Extract the [x, y] coordinate from the center of the cell holding the provided text.  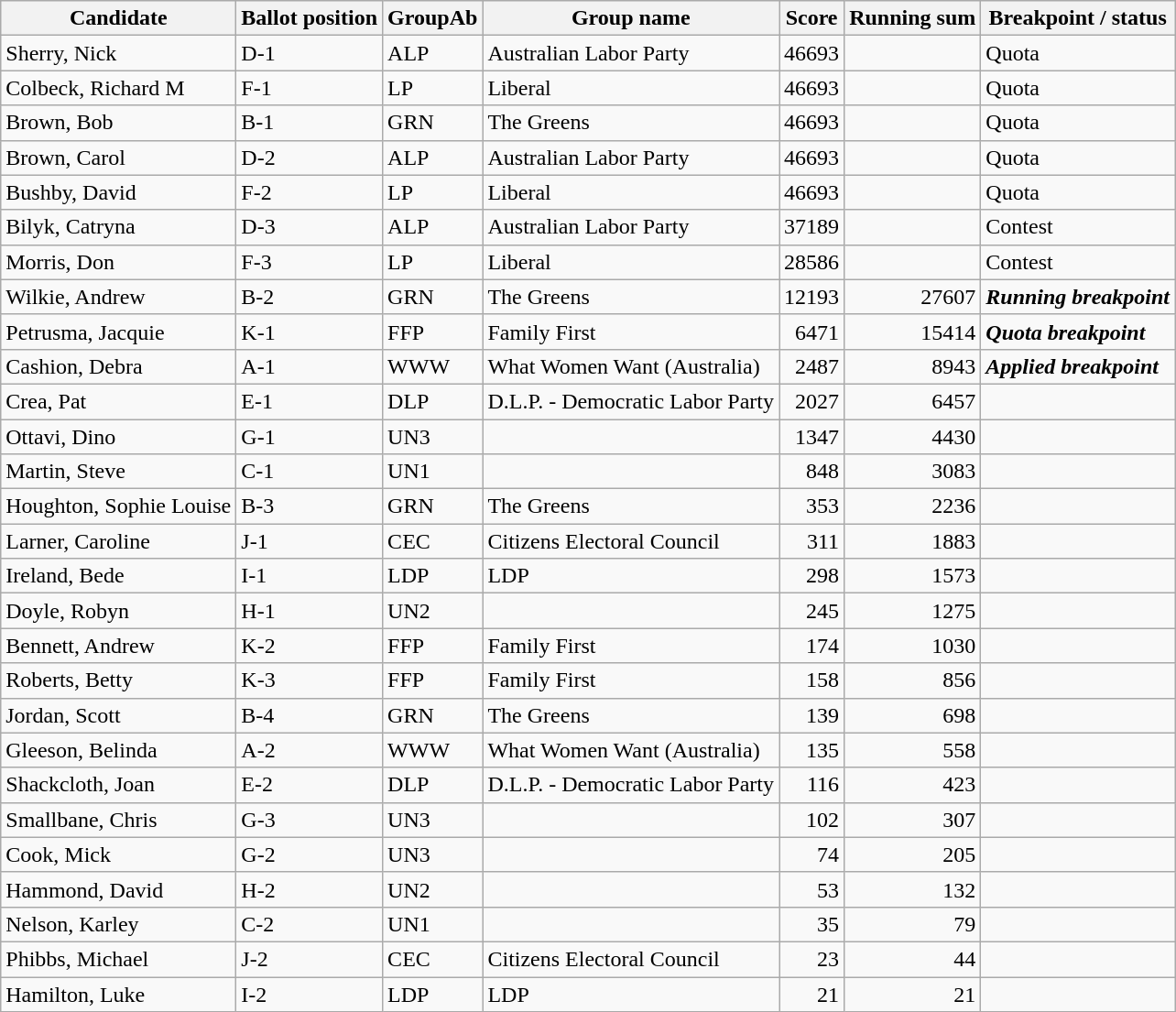
B-3 [310, 506]
Roberts, Betty [119, 680]
4430 [912, 437]
23 [811, 959]
K-2 [310, 646]
B-4 [310, 715]
I-2 [310, 994]
1573 [912, 576]
C-2 [310, 924]
3083 [912, 472]
J-2 [310, 959]
Bushby, David [119, 192]
Smallbane, Chris [119, 820]
Larner, Caroline [119, 541]
12193 [811, 297]
848 [811, 472]
856 [912, 680]
139 [811, 715]
Petrusma, Jacquie [119, 332]
Cashion, Debra [119, 366]
Wilkie, Andrew [119, 297]
Bilyk, Catryna [119, 227]
28586 [811, 262]
I-1 [310, 576]
2236 [912, 506]
Brown, Bob [119, 123]
102 [811, 820]
53 [811, 889]
Morris, Don [119, 262]
K-1 [310, 332]
1030 [912, 646]
G-3 [310, 820]
Ireland, Bede [119, 576]
Shackcloth, Joan [119, 785]
245 [811, 611]
1883 [912, 541]
H-1 [310, 611]
J-1 [310, 541]
6471 [811, 332]
Running breakpoint [1078, 297]
205 [912, 854]
558 [912, 750]
G-2 [310, 854]
298 [811, 576]
307 [912, 820]
Jordan, Scott [119, 715]
C-1 [310, 472]
B-2 [310, 297]
D-3 [310, 227]
1275 [912, 611]
H-2 [310, 889]
15414 [912, 332]
Score [811, 18]
B-1 [310, 123]
6457 [912, 401]
Breakpoint / status [1078, 18]
Candidate [119, 18]
Bennett, Andrew [119, 646]
A-1 [310, 366]
Nelson, Karley [119, 924]
132 [912, 889]
Applied breakpoint [1078, 366]
79 [912, 924]
Hammond, David [119, 889]
Gleeson, Belinda [119, 750]
423 [912, 785]
A-2 [310, 750]
Crea, Pat [119, 401]
G-1 [310, 437]
1347 [811, 437]
Doyle, Robyn [119, 611]
2027 [811, 401]
Phibbs, Michael [119, 959]
74 [811, 854]
311 [811, 541]
GroupAb [432, 18]
Quota breakpoint [1078, 332]
Colbeck, Richard M [119, 88]
135 [811, 750]
Brown, Carol [119, 158]
F-3 [310, 262]
698 [912, 715]
F-1 [310, 88]
Sherry, Nick [119, 53]
Cook, Mick [119, 854]
Group name [631, 18]
158 [811, 680]
Ottavi, Dino [119, 437]
2487 [811, 366]
8943 [912, 366]
F-2 [310, 192]
Ballot position [310, 18]
D-2 [310, 158]
35 [811, 924]
Running sum [912, 18]
D-1 [310, 53]
E-2 [310, 785]
Martin, Steve [119, 472]
116 [811, 785]
353 [811, 506]
27607 [912, 297]
Houghton, Sophie Louise [119, 506]
Hamilton, Luke [119, 994]
174 [811, 646]
E-1 [310, 401]
44 [912, 959]
37189 [811, 227]
K-3 [310, 680]
